Return the [x, y] coordinate for the center point of the cell that contains the specified text.  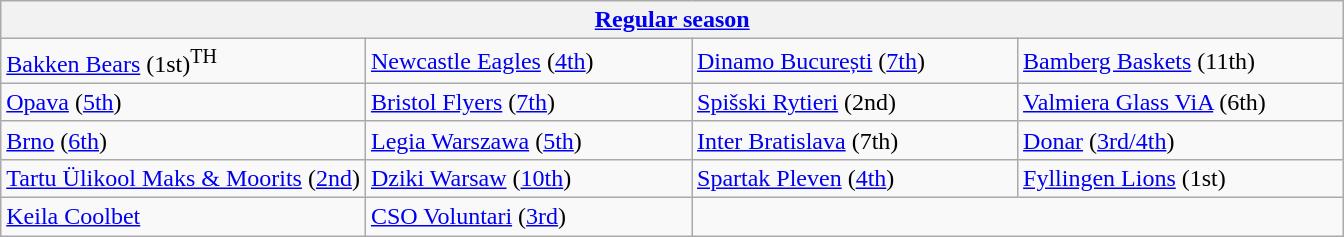
Newcastle Eagles (4th) [528, 62]
Brno (6th) [184, 140]
Bamberg Baskets (11th) [1181, 62]
Regular season [672, 20]
Bristol Flyers (7th) [528, 102]
Spartak Pleven (4th) [855, 178]
Legia Warszawa (5th) [528, 140]
Fyllingen Lions (1st) [1181, 178]
Dziki Warsaw (10th) [528, 178]
Tartu Ülikool Maks & Moorits (2nd) [184, 178]
Bakken Bears (1st)TH [184, 62]
Inter Bratislava (7th) [855, 140]
Valmiera Glass ViA (6th) [1181, 102]
CSO Voluntari (3rd) [528, 217]
Spišski Rytieri (2nd) [855, 102]
Dinamo București (7th) [855, 62]
Opava (5th) [184, 102]
Keila Coolbet [184, 217]
Donar (3rd/4th) [1181, 140]
